Capture the cell that displays the provided text and extract its [X, Y] central coordinate. 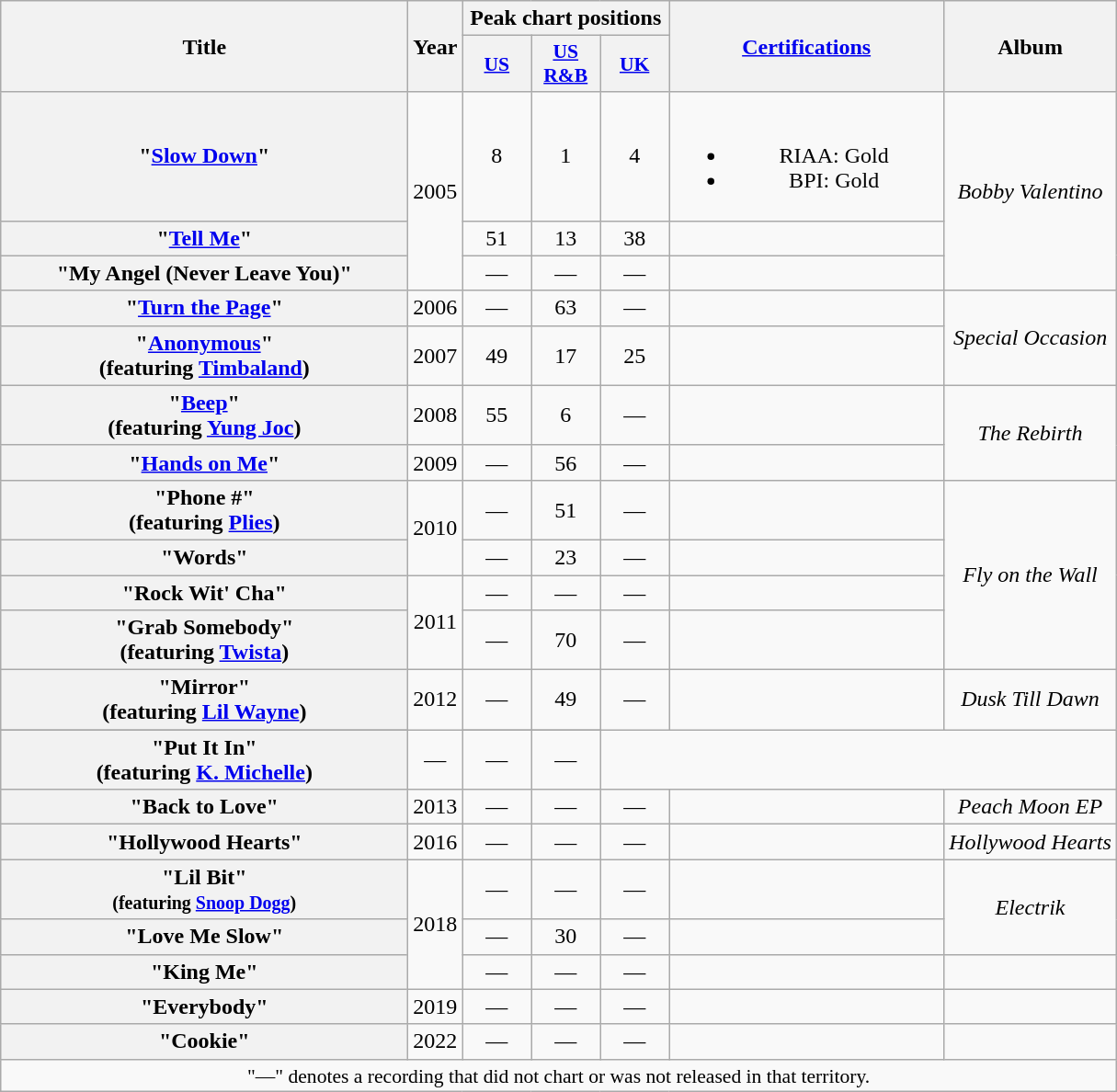
"Back to Love" [204, 807]
Fly on the Wall [1031, 574]
2008 [436, 415]
"Love Me Slow" [204, 937]
38 [634, 238]
2011 [436, 623]
"King Me" [204, 972]
4 [634, 156]
17 [566, 355]
2005 [436, 191]
US [496, 64]
2019 [436, 1007]
"Turn the Page" [204, 308]
70 [566, 640]
Album [1031, 46]
2009 [436, 462]
1 [566, 156]
"Rock Wit' Cha" [204, 593]
UK [634, 64]
"Put It In"(featuring K. Michelle) [204, 759]
"Everybody" [204, 1007]
Bobby Valentino [1031, 191]
"Phone #"(featuring Plies) [204, 509]
"Tell Me" [204, 238]
"—" denotes a recording that did not chart or was not released in that territory. [559, 1075]
Special Occasion [1031, 338]
2006 [436, 308]
Dusk Till Dawn [1031, 700]
"My Angel (Never Leave You)" [204, 273]
2007 [436, 355]
The Rebirth [1031, 432]
Hollywood Hearts [1031, 842]
Peak chart positions [566, 18]
13 [566, 238]
63 [566, 308]
"Mirror"(featuring Lil Wayne) [204, 700]
2018 [436, 925]
2012 [436, 700]
8 [496, 156]
2010 [436, 528]
6 [566, 415]
55 [496, 415]
Title [204, 46]
"Grab Somebody"(featuring Twista) [204, 640]
RIAA: GoldBPI: Gold [807, 156]
USR&B [566, 64]
30 [566, 937]
"Hands on Me" [204, 462]
Certifications [807, 46]
"Words" [204, 557]
Peach Moon EP [1031, 807]
25 [634, 355]
"Beep"(featuring Yung Joc) [204, 415]
"Slow Down" [204, 156]
56 [566, 462]
23 [566, 557]
2016 [436, 842]
2013 [436, 807]
"Cookie" [204, 1041]
Year [436, 46]
2022 [436, 1041]
"Lil Bit"(featuring Snoop Dogg) [204, 890]
"Anonymous"(featuring Timbaland) [204, 355]
"Hollywood Hearts" [204, 842]
Electrik [1031, 906]
